Capture the cell that displays the provided text and extract its (X, Y) central coordinate. 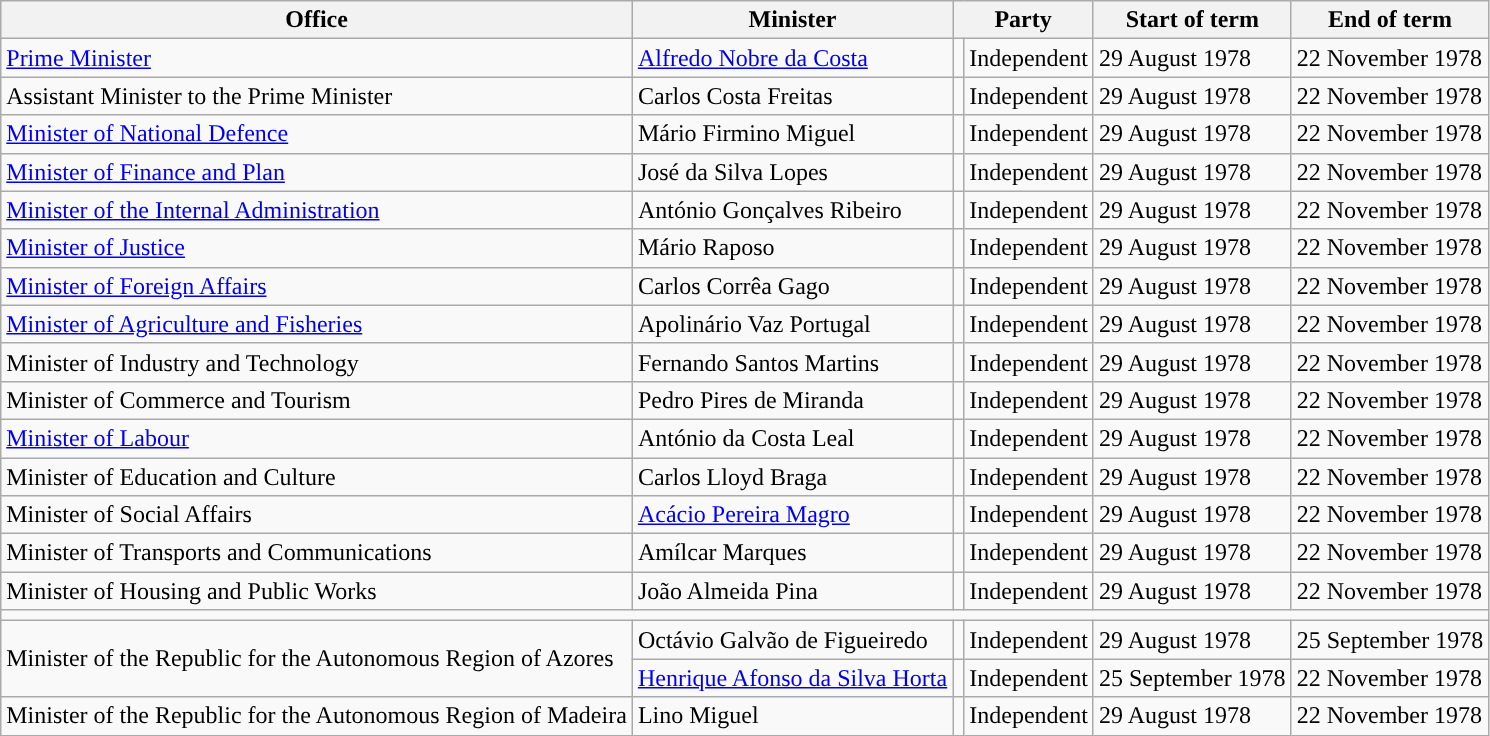
Minister of Transports and Communications (317, 553)
Mário Firmino Miguel (792, 134)
Minister of Education and Culture (317, 477)
End of term (1390, 20)
Minister of Social Affairs (317, 515)
Acácio Pereira Magro (792, 515)
Carlos Lloyd Braga (792, 477)
Minister of the Republic for the Autonomous Region of Azores (317, 659)
António da Costa Leal (792, 438)
Carlos Costa Freitas (792, 96)
Minister of Industry and Technology (317, 362)
Party (1024, 20)
Amílcar Marques (792, 553)
Minister of Justice (317, 248)
Fernando Santos Martins (792, 362)
Mário Raposo (792, 248)
José da Silva Lopes (792, 172)
Minister of National Defence (317, 134)
Minister of the Internal Administration (317, 210)
Start of term (1192, 20)
António Gonçalves Ribeiro (792, 210)
Office (317, 20)
Minister of Commerce and Tourism (317, 400)
Minister of Agriculture and Fisheries (317, 324)
João Almeida Pina (792, 591)
Minister (792, 20)
Octávio Galvão de Figueiredo (792, 640)
Pedro Pires de Miranda (792, 400)
Minister of Housing and Public Works (317, 591)
Henrique Afonso da Silva Horta (792, 678)
Minister of Finance and Plan (317, 172)
Carlos Corrêa Gago (792, 286)
Alfredo Nobre da Costa (792, 58)
Prime Minister (317, 58)
Assistant Minister to the Prime Minister (317, 96)
Apolinário Vaz Portugal (792, 324)
Lino Miguel (792, 716)
Minister of Labour (317, 438)
Minister of Foreign Affairs (317, 286)
Minister of the Republic for the Autonomous Region of Madeira (317, 716)
